Scan for the cell matching the given text and deliver its [x, y] coordinate at center. 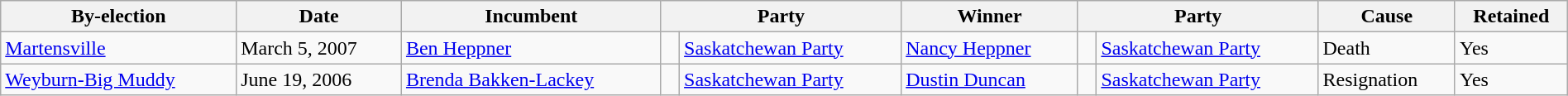
Dustin Duncan [990, 79]
Martensville [119, 48]
Death [1386, 48]
Winner [990, 17]
Brenda Bakken-Lackey [531, 79]
Cause [1386, 17]
Incumbent [531, 17]
Ben Heppner [531, 48]
Retained [1511, 17]
June 19, 2006 [319, 79]
Nancy Heppner [990, 48]
Resignation [1386, 79]
March 5, 2007 [319, 48]
Weyburn-Big Muddy [119, 79]
By-election [119, 17]
Date [319, 17]
